Locate the cell with the specified text and output its [X, Y] center coordinate. 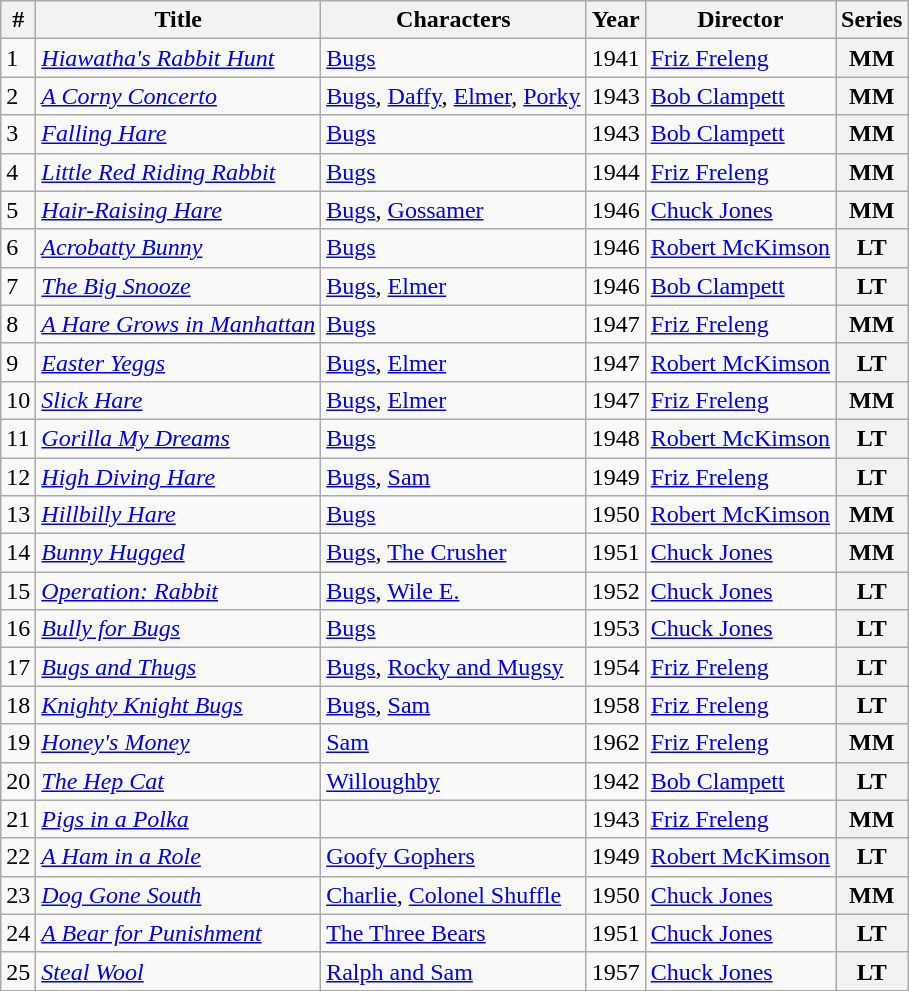
25 [18, 971]
1941 [616, 58]
Falling Hare [178, 134]
Series [872, 20]
Ralph and Sam [454, 971]
16 [18, 629]
1952 [616, 591]
19 [18, 743]
22 [18, 857]
The Three Bears [454, 933]
1953 [616, 629]
21 [18, 819]
Acrobatty Bunny [178, 248]
Easter Yeggs [178, 362]
# [18, 20]
Bunny Hugged [178, 553]
Steal Wool [178, 971]
Hillbilly Hare [178, 515]
1942 [616, 781]
Bugs, Wile E. [454, 591]
8 [18, 324]
The Big Snooze [178, 286]
3 [18, 134]
Little Red Riding Rabbit [178, 172]
Honey's Money [178, 743]
Hair-Raising Hare [178, 210]
Knighty Knight Bugs [178, 705]
15 [18, 591]
A Hare Grows in Manhattan [178, 324]
Willoughby [454, 781]
Goofy Gophers [454, 857]
Year [616, 20]
Title [178, 20]
A Ham in a Role [178, 857]
1958 [616, 705]
1957 [616, 971]
5 [18, 210]
24 [18, 933]
1 [18, 58]
Hiawatha's Rabbit Hunt [178, 58]
Dog Gone South [178, 895]
Operation: Rabbit [178, 591]
Bugs, Rocky and Mugsy [454, 667]
1948 [616, 438]
Bugs, Daffy, Elmer, Porky [454, 96]
1944 [616, 172]
1954 [616, 667]
Director [740, 20]
7 [18, 286]
20 [18, 781]
Charlie, Colonel Shuffle [454, 895]
Gorilla My Dreams [178, 438]
Bully for Bugs [178, 629]
13 [18, 515]
14 [18, 553]
Bugs, The Crusher [454, 553]
4 [18, 172]
23 [18, 895]
A Corny Concerto [178, 96]
High Diving Hare [178, 477]
18 [18, 705]
The Hep Cat [178, 781]
Characters [454, 20]
9 [18, 362]
6 [18, 248]
12 [18, 477]
Bugs and Thugs [178, 667]
1962 [616, 743]
10 [18, 400]
A Bear for Punishment [178, 933]
2 [18, 96]
Sam [454, 743]
Slick Hare [178, 400]
Pigs in a Polka [178, 819]
Bugs, Gossamer [454, 210]
11 [18, 438]
17 [18, 667]
